Determine the [x, y] coordinate at the center of the cell enclosing the given text.  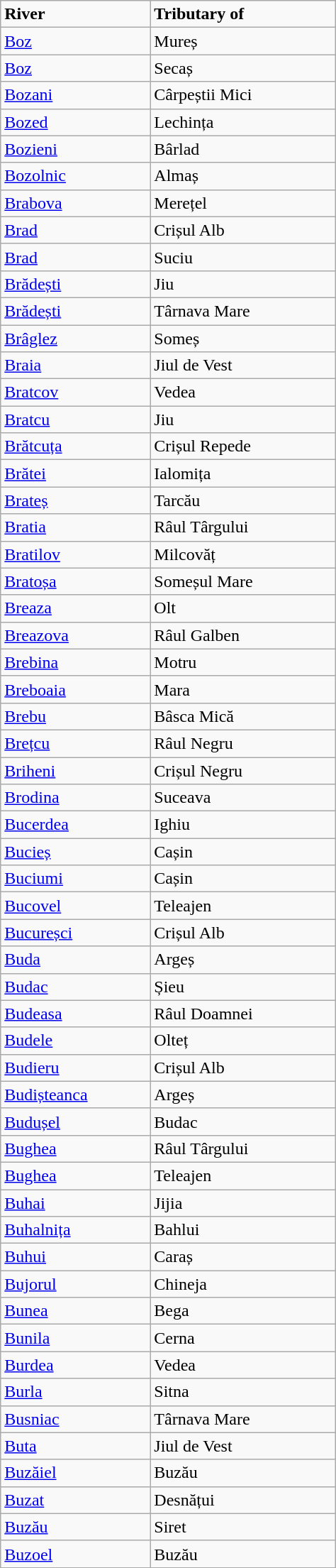
Buciumi [75, 879]
Budele [75, 1041]
Breboaia [75, 689]
Chineja [242, 1284]
Braia [75, 366]
Bujorul [75, 1284]
Olt [242, 608]
Bozed [75, 122]
Bozolnic [75, 176]
Burla [75, 1392]
Râul Doamnei [242, 1014]
Brâglez [75, 339]
Brodina [75, 798]
Mara [242, 689]
Tributary of [242, 14]
Bega [242, 1311]
Busniac [75, 1419]
Bozieni [75, 149]
Merețel [242, 203]
Șieu [242, 987]
Bucovel [75, 906]
Crișul Repede [242, 446]
Ialomița [242, 473]
Tarcău [242, 500]
Bucieș [75, 852]
Brețcu [75, 743]
Râul Galben [242, 635]
Suciu [242, 257]
Buhalnița [75, 1230]
Milcovăț [242, 554]
Someșul Mare [242, 581]
Buhai [75, 1203]
Cerna [242, 1338]
Buhui [75, 1257]
Budeasa [75, 1014]
Brebina [75, 662]
Lechința [242, 122]
Bratilov [75, 554]
Buzat [75, 1500]
Jijia [242, 1203]
Budișteanca [75, 1095]
Bunila [75, 1338]
Bratoșa [75, 581]
Sitna [242, 1392]
Bâsca Mică [242, 716]
Motru [242, 662]
Buta [75, 1446]
Mureș [242, 41]
River [75, 14]
Caraș [242, 1257]
Bunea [75, 1311]
Olteț [242, 1041]
Crișul Negru [242, 770]
Buzoel [75, 1554]
Suceava [242, 798]
Briheni [75, 770]
Ighiu [242, 825]
Budieru [75, 1068]
Budușel [75, 1122]
Bucureșci [75, 933]
Brebu [75, 716]
Bucerdea [75, 825]
Bratcu [75, 420]
Bahlui [242, 1230]
Bozani [75, 95]
Râul Negru [242, 743]
Brătei [75, 473]
Buzăiel [75, 1473]
Siret [242, 1527]
Bârlad [242, 149]
Cârpeștii Mici [242, 95]
Breaza [75, 608]
Bratia [75, 527]
Desnățui [242, 1500]
Secaș [242, 68]
Almaș [242, 176]
Brabova [75, 203]
Burdea [75, 1365]
Bratcov [75, 393]
Breazova [75, 635]
Brateș [75, 500]
Brătcuța [75, 446]
Buda [75, 960]
Someș [242, 339]
